Scan for the cell matching the given text and deliver its (x, y) coordinate at center. 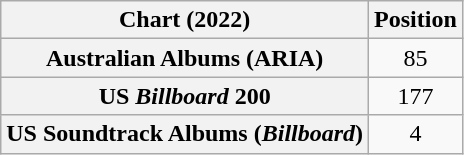
Chart (2022) (185, 20)
Australian Albums (ARIA) (185, 58)
4 (416, 134)
US Soundtrack Albums (Billboard) (185, 134)
US Billboard 200 (185, 96)
Position (416, 20)
85 (416, 58)
177 (416, 96)
